Return (X, Y) of the center of cell containing provided text 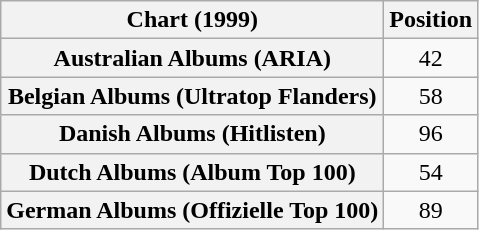
Position (431, 20)
96 (431, 134)
89 (431, 210)
58 (431, 96)
Danish Albums (Hitlisten) (192, 134)
Chart (1999) (192, 20)
Dutch Albums (Album Top 100) (192, 172)
German Albums (Offizielle Top 100) (192, 210)
Belgian Albums (Ultratop Flanders) (192, 96)
Australian Albums (ARIA) (192, 58)
42 (431, 58)
54 (431, 172)
